Search for the cell housing the specified text and yield its [X, Y] center coordinate. 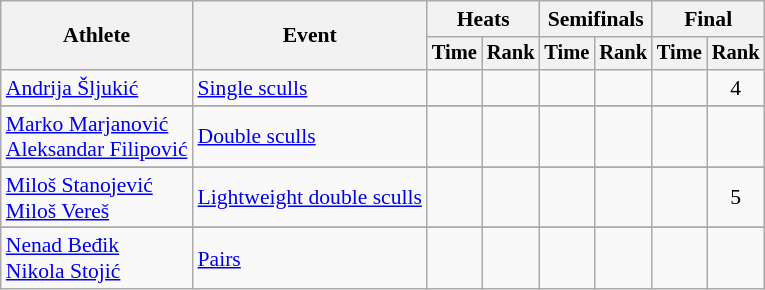
Marko MarjanovićAleksandar Filipović [97, 136]
5 [736, 198]
Andrija Šljukić [97, 88]
Single sculls [310, 88]
Final [708, 19]
Miloš StanojevićMiloš Vereš [97, 198]
Event [310, 36]
4 [736, 88]
Heats [483, 19]
Semifinals [595, 19]
Athlete [97, 36]
Double sculls [310, 136]
Lightweight double sculls [310, 198]
Nenad BeđikNikola Stojić [97, 258]
Pairs [310, 258]
